From the cell containing the given text, extract its center point as [X, Y] coordinate. 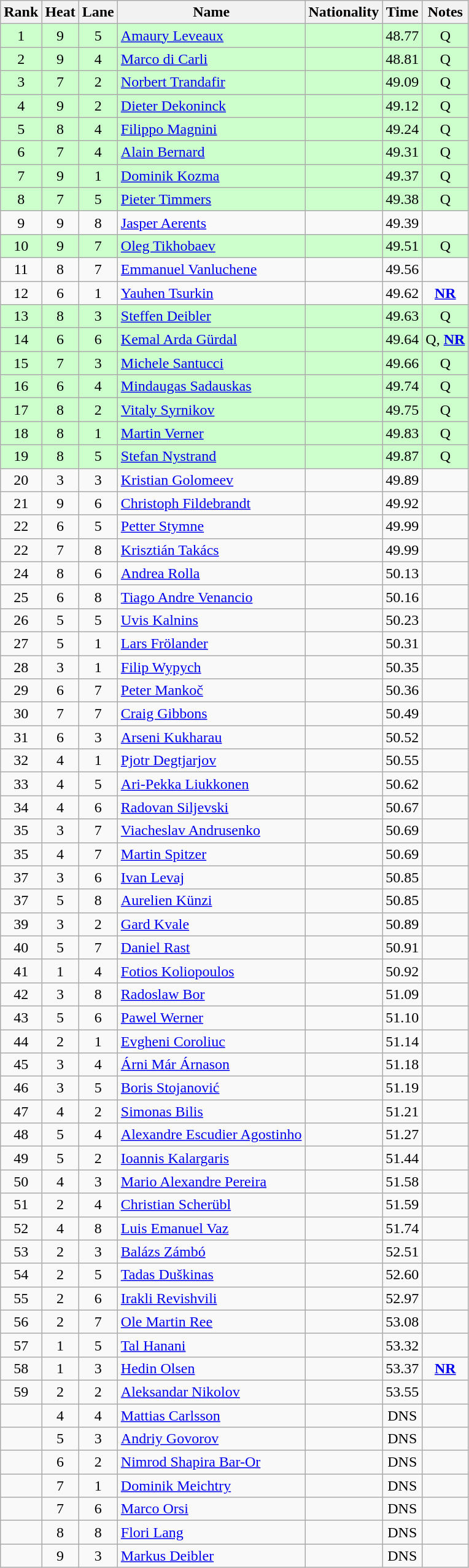
Notes [446, 12]
10 [21, 246]
Martin Spitzer [211, 854]
49.89 [403, 480]
Luis Emanuel Vaz [211, 1228]
50.67 [403, 807]
Balázs Zámbó [211, 1252]
50.36 [403, 691]
Time [403, 12]
51.14 [403, 1041]
32 [21, 761]
15 [21, 363]
Pieter Timmers [211, 199]
Emmanuel Vanluchene [211, 269]
52.97 [403, 1298]
Peter Mankoč [211, 691]
33 [21, 784]
19 [21, 457]
43 [21, 1017]
Ioannis Kalargaris [211, 1158]
Vitaly Syrnikov [211, 410]
Yauhen Tsurkin [211, 293]
49.37 [403, 176]
42 [21, 994]
44 [21, 1041]
53.08 [403, 1322]
Tiago Andre Venancio [211, 597]
47 [21, 1111]
Aleksandar Nikolov [211, 1392]
50.16 [403, 597]
Lars Frölander [211, 643]
51.27 [403, 1135]
49 [21, 1158]
53.37 [403, 1368]
49.64 [403, 340]
Krisztián Takács [211, 550]
Martin Verner [211, 433]
Christian Scherübl [211, 1205]
50.52 [403, 737]
Radovan Siljevski [211, 807]
Dominik Meichtry [211, 1486]
Flori Lang [211, 1532]
Gard Kvale [211, 924]
Dominik Kozma [211, 176]
46 [21, 1088]
Pawel Werner [211, 1017]
49.92 [403, 503]
51.10 [403, 1017]
Nimrod Shapira Bar-Or [211, 1462]
26 [21, 620]
Andriy Govorov [211, 1439]
49.63 [403, 316]
Fotios Koliopoulos [211, 971]
49.62 [403, 293]
11 [21, 269]
Lane [98, 12]
50.55 [403, 761]
49.24 [403, 129]
21 [21, 503]
16 [21, 386]
18 [21, 433]
50.35 [403, 667]
Christoph Fildebrandt [211, 503]
Viacheslav Andrusenko [211, 831]
Arseni Kukharau [211, 737]
41 [21, 971]
51.18 [403, 1065]
Heat [60, 12]
53 [21, 1252]
20 [21, 480]
40 [21, 947]
27 [21, 643]
Alain Bernard [211, 152]
Petter Stymne [211, 527]
50.31 [403, 643]
51.44 [403, 1158]
Nationality [344, 12]
57 [21, 1345]
Marco Orsi [211, 1509]
Filippo Magnini [211, 129]
52.60 [403, 1275]
Pjotr Degtjarjov [211, 761]
Árni Már Árnason [211, 1065]
49.83 [403, 433]
Hedin Olsen [211, 1368]
50.91 [403, 947]
49.39 [403, 222]
Mario Alexandre Pereira [211, 1182]
51.19 [403, 1088]
Andrea Rolla [211, 573]
Evgheni Coroliuc [211, 1041]
Mindaugas Sadauskas [211, 386]
55 [21, 1298]
51.59 [403, 1205]
49.51 [403, 246]
Markus Deibler [211, 1556]
17 [21, 410]
50.23 [403, 620]
13 [21, 316]
53.55 [403, 1392]
Tal Hanani [211, 1345]
Aurelien Künzi [211, 901]
50 [21, 1182]
Jasper Aerents [211, 222]
49.66 [403, 363]
Ivan Levaj [211, 877]
Radoslaw Bor [211, 994]
49.75 [403, 410]
48.81 [403, 59]
52 [21, 1228]
50.89 [403, 924]
Tadas Duškinas [211, 1275]
49.87 [403, 457]
59 [21, 1392]
Amaury Leveaux [211, 36]
Stefan Nystrand [211, 457]
56 [21, 1322]
53.32 [403, 1345]
Name [211, 12]
51.21 [403, 1111]
Irakli Revishvili [211, 1298]
49.09 [403, 82]
51.74 [403, 1228]
Ole Martin Ree [211, 1322]
30 [21, 714]
24 [21, 573]
28 [21, 667]
Dieter Dekoninck [211, 106]
Rank [21, 12]
50.49 [403, 714]
48.77 [403, 36]
Steffen Deibler [211, 316]
54 [21, 1275]
49.12 [403, 106]
Mattias Carlsson [211, 1415]
14 [21, 340]
12 [21, 293]
25 [21, 597]
49.56 [403, 269]
45 [21, 1065]
Kemal Arda Gürdal [211, 340]
50.62 [403, 784]
Boris Stojanović [211, 1088]
Q, NR [446, 340]
39 [21, 924]
49.31 [403, 152]
Craig Gibbons [211, 714]
49.74 [403, 386]
Marco di Carli [211, 59]
Ari-Pekka Liukkonen [211, 784]
49.38 [403, 199]
Oleg Tikhobaev [211, 246]
Norbert Trandafir [211, 82]
51.58 [403, 1182]
51.09 [403, 994]
31 [21, 737]
58 [21, 1368]
50.13 [403, 573]
Filip Wypych [211, 667]
Daniel Rast [211, 947]
34 [21, 807]
51 [21, 1205]
29 [21, 691]
52.51 [403, 1252]
Uvis Kalnins [211, 620]
50.92 [403, 971]
Michele Santucci [211, 363]
Simonas Bilis [211, 1111]
Alexandre Escudier Agostinho [211, 1135]
Kristian Golomeev [211, 480]
48 [21, 1135]
